Search for the cell housing the specified text and yield its [x, y] center coordinate. 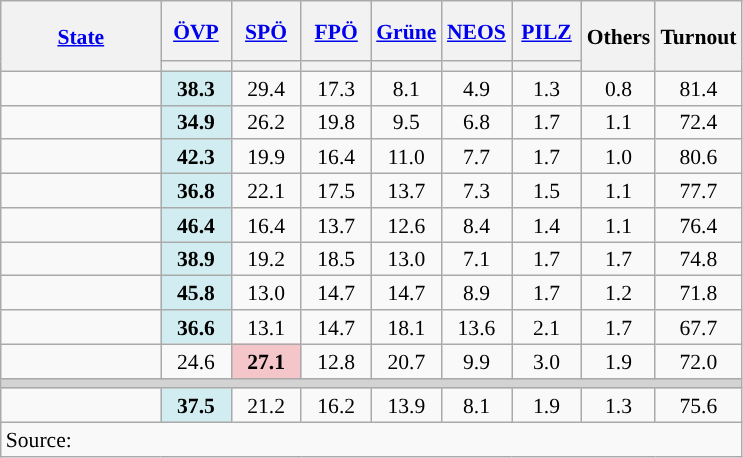
4.9 [476, 88]
1.5 [547, 191]
13.1 [266, 327]
42.3 [196, 157]
8.4 [476, 225]
3.0 [547, 361]
SPÖ [266, 31]
11.0 [406, 157]
12.6 [406, 225]
27.1 [266, 361]
37.5 [196, 406]
Source: [372, 440]
7.3 [476, 191]
21.2 [266, 406]
Others [619, 36]
18.1 [406, 327]
13.6 [476, 327]
72.4 [698, 122]
38.3 [196, 88]
80.6 [698, 157]
77.7 [698, 191]
46.4 [196, 225]
74.8 [698, 259]
76.4 [698, 225]
9.9 [476, 361]
9.5 [406, 122]
FPÖ [336, 31]
State [81, 36]
19.9 [266, 157]
38.9 [196, 259]
22.1 [266, 191]
75.6 [698, 406]
12.8 [336, 361]
34.9 [196, 122]
Turnout [698, 36]
20.7 [406, 361]
8.9 [476, 293]
81.4 [698, 88]
0.8 [619, 88]
67.7 [698, 327]
16.2 [336, 406]
7.1 [476, 259]
13.9 [406, 406]
Grüne [406, 31]
2.1 [547, 327]
29.4 [266, 88]
7.7 [476, 157]
17.5 [336, 191]
1.2 [619, 293]
26.2 [266, 122]
36.8 [196, 191]
18.5 [336, 259]
24.6 [196, 361]
36.6 [196, 327]
PILZ [547, 31]
19.2 [266, 259]
6.8 [476, 122]
1.4 [547, 225]
19.8 [336, 122]
71.8 [698, 293]
72.0 [698, 361]
NEOS [476, 31]
17.3 [336, 88]
45.8 [196, 293]
ÖVP [196, 31]
1.0 [619, 157]
